Pinpoint the cell where the given text exists, returning its [X, Y] midpoint coordinate. 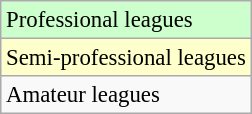
Professional leagues [126, 20]
Semi-professional leagues [126, 58]
Amateur leagues [126, 95]
